Return [x, y] of the center of cell containing provided text 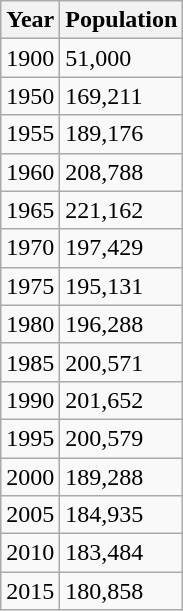
200,571 [122, 362]
1995 [30, 438]
2015 [30, 591]
1980 [30, 324]
1990 [30, 400]
197,429 [122, 248]
196,288 [122, 324]
189,288 [122, 477]
2000 [30, 477]
195,131 [122, 286]
1965 [30, 210]
Population [122, 20]
Year [30, 20]
2005 [30, 515]
169,211 [122, 96]
1960 [30, 172]
1975 [30, 286]
180,858 [122, 591]
208,788 [122, 172]
1900 [30, 58]
201,652 [122, 400]
2010 [30, 553]
184,935 [122, 515]
1970 [30, 248]
51,000 [122, 58]
200,579 [122, 438]
189,176 [122, 134]
183,484 [122, 553]
1955 [30, 134]
1985 [30, 362]
221,162 [122, 210]
1950 [30, 96]
